From the cell containing the given text, extract its center point as (X, Y) coordinate. 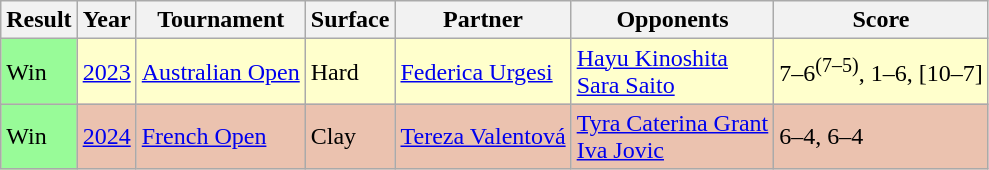
2024 (106, 136)
Hard (350, 72)
Tournament (220, 20)
6–4, 6–4 (881, 136)
Hayu Kinoshita Sara Saito (672, 72)
Opponents (672, 20)
Federica Urgesi (483, 72)
Clay (350, 136)
Surface (350, 20)
Australian Open (220, 72)
Tyra Caterina Grant Iva Jovic (672, 136)
French Open (220, 136)
Year (106, 20)
2023 (106, 72)
Result (39, 20)
Score (881, 20)
7–6(7–5), 1–6, [10–7] (881, 72)
Partner (483, 20)
Tereza Valentová (483, 136)
